Search for the cell housing the specified text and yield its [x, y] center coordinate. 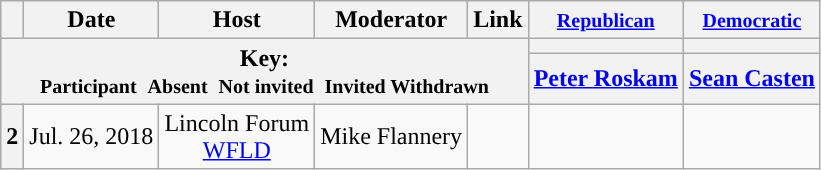
Democratic [752, 20]
Sean Casten [752, 78]
Link [498, 20]
Republican [606, 20]
Moderator [392, 20]
Key: Participant Absent Not invited Invited Withdrawn [264, 72]
2 [12, 136]
Lincoln ForumWFLD [237, 136]
Host [237, 20]
Jul. 26, 2018 [92, 136]
Peter Roskam [606, 78]
Date [92, 20]
Mike Flannery [392, 136]
